Extract the (X, Y) coordinate from the center of the cell holding the provided text.  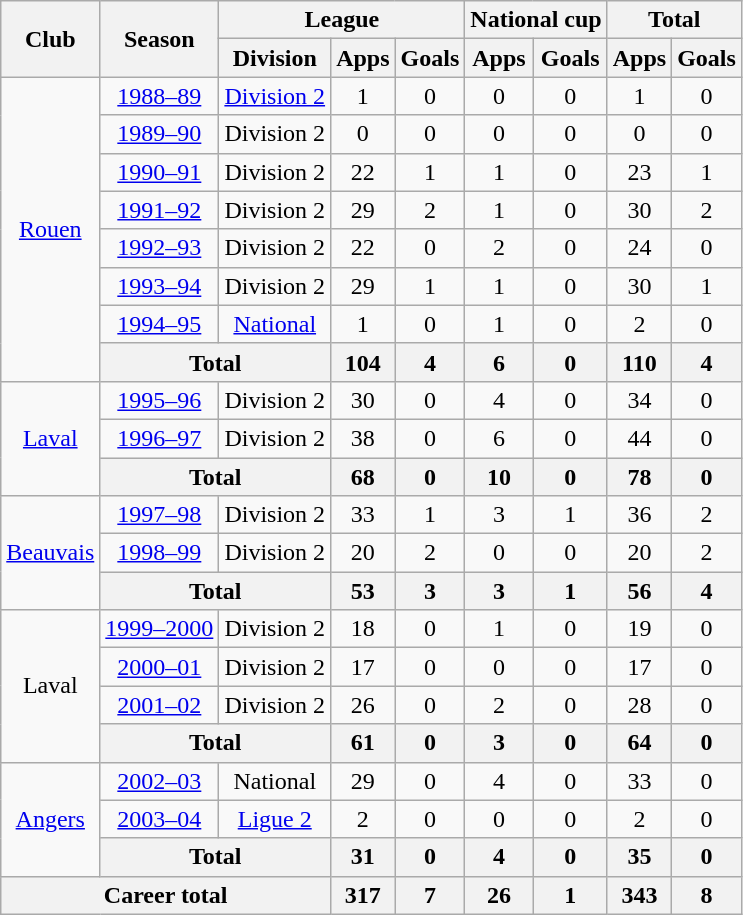
National cup (536, 20)
1998–99 (160, 553)
1989–90 (160, 134)
8 (707, 895)
2003–04 (160, 819)
2000–01 (160, 667)
1996–97 (160, 438)
19 (639, 629)
68 (363, 477)
1993–94 (160, 286)
Rouen (50, 229)
23 (639, 172)
64 (639, 743)
78 (639, 477)
10 (499, 477)
Season (160, 39)
Division (275, 58)
56 (639, 591)
Club (50, 39)
35 (639, 857)
League (342, 20)
Beauvais (50, 553)
38 (363, 438)
34 (639, 400)
1988–89 (160, 96)
104 (363, 362)
110 (639, 362)
Angers (50, 819)
Ligue 2 (275, 819)
53 (363, 591)
7 (430, 895)
36 (639, 515)
1994–95 (160, 324)
18 (363, 629)
2001–02 (160, 705)
343 (639, 895)
2002–03 (160, 781)
28 (639, 705)
31 (363, 857)
1999–2000 (160, 629)
1992–93 (160, 248)
1990–91 (160, 172)
317 (363, 895)
1997–98 (160, 515)
1991–92 (160, 210)
24 (639, 248)
61 (363, 743)
44 (639, 438)
1995–96 (160, 400)
Career total (166, 895)
